Capture the cell that displays the provided text and extract its [X, Y] central coordinate. 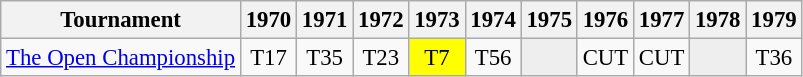
1971 [325, 20]
T36 [774, 58]
1974 [493, 20]
1970 [268, 20]
1973 [437, 20]
T56 [493, 58]
1975 [549, 20]
Tournament [121, 20]
The Open Championship [121, 58]
1978 [718, 20]
1972 [381, 20]
T17 [268, 58]
T23 [381, 58]
T35 [325, 58]
T7 [437, 58]
1977 [661, 20]
1976 [605, 20]
1979 [774, 20]
